From the cell containing the given text, extract its center point as [X, Y] coordinate. 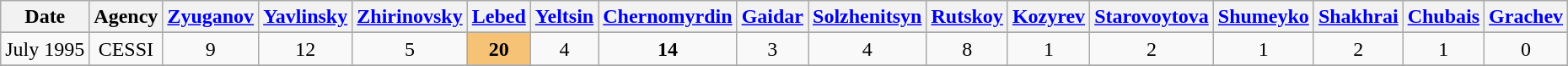
Yavlinsky [305, 17]
Yeltsin [564, 17]
Rutskoy [967, 17]
Date [46, 17]
0 [1526, 49]
Zyuganov [211, 17]
Shakhrai [1358, 17]
Grachev [1526, 17]
8 [967, 49]
Agency [126, 17]
5 [410, 49]
9 [211, 49]
Gaidar [772, 17]
14 [668, 49]
Shumeyko [1263, 17]
12 [305, 49]
July 1995 [46, 49]
3 [772, 49]
20 [499, 49]
Chubais [1443, 17]
CESSI [126, 49]
Starovoytova [1152, 17]
Lebed [499, 17]
Chernomyrdin [668, 17]
Solzhenitsyn [867, 17]
Kozyrev [1049, 17]
Zhirinovsky [410, 17]
